Find where the given text appears and provide that cell's center as (X, Y) coordinate. 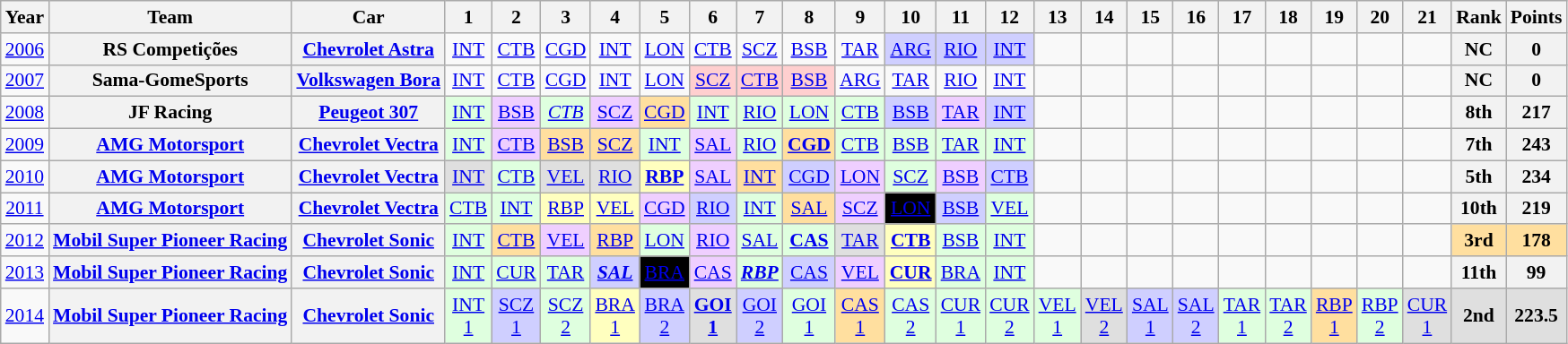
234 (1537, 176)
SCZ2 (566, 315)
219 (1537, 209)
Car (368, 17)
10th (1478, 209)
CUR2 (1010, 315)
2007 (25, 81)
17 (1242, 17)
11 (962, 17)
BRA2 (665, 315)
GOI2 (760, 315)
5th (1478, 176)
Sama-GomeSports (170, 81)
18 (1288, 17)
178 (1537, 241)
CAS2 (911, 315)
2014 (25, 315)
99 (1537, 272)
3 (566, 17)
3rd (1478, 241)
1 (468, 17)
14 (1104, 17)
INT1 (468, 315)
223.5 (1537, 315)
15 (1150, 17)
21 (1428, 17)
2010 (25, 176)
7 (760, 17)
2011 (25, 209)
Year (25, 17)
10 (911, 17)
6 (713, 17)
CAS1 (860, 315)
7th (1478, 145)
Team (170, 17)
SCZ1 (517, 315)
2006 (25, 49)
12 (1010, 17)
TAR1 (1242, 315)
217 (1537, 113)
Chevrolet Astra (368, 49)
2012 (25, 241)
5 (665, 17)
2009 (25, 145)
Volkswagen Bora (368, 81)
2 (517, 17)
2008 (25, 113)
RBP2 (1380, 315)
RS Competições (170, 49)
9 (860, 17)
11th (1478, 272)
2nd (1478, 315)
VEL2 (1104, 315)
13 (1058, 17)
Rank (1478, 17)
SAL1 (1150, 315)
8th (1478, 113)
RBP1 (1335, 315)
8 (809, 17)
TAR2 (1288, 315)
Points (1537, 17)
JF Racing (170, 113)
BRA1 (615, 315)
4 (615, 17)
SAL2 (1197, 315)
19 (1335, 17)
Peugeot 307 (368, 113)
VEL1 (1058, 315)
2013 (25, 272)
243 (1537, 145)
16 (1197, 17)
20 (1380, 17)
